Capture the cell that displays the provided text and extract its [x, y] central coordinate. 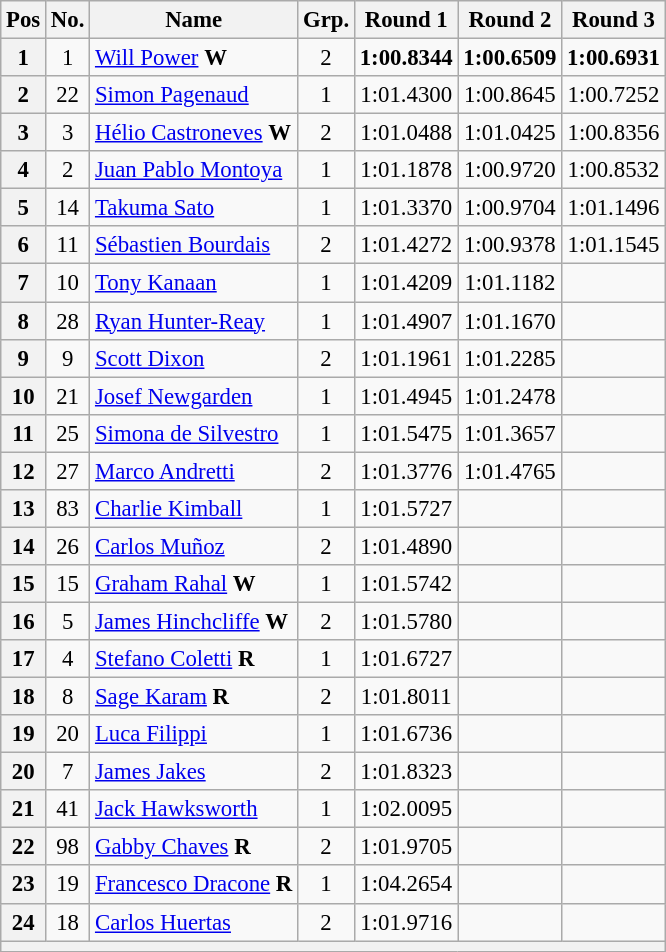
Carlos Huertas [194, 922]
1:01.4209 [406, 283]
Tony Kanaan [194, 283]
Ryan Hunter-Reay [194, 321]
James Hinchcliffe W [194, 621]
1:01.6727 [406, 659]
1:00.9378 [510, 245]
1:01.4945 [406, 396]
1:00.9720 [510, 170]
1:01.4890 [406, 546]
1:00.8645 [510, 95]
Takuma Sato [194, 208]
Simon Pagenaud [194, 95]
1:01.2478 [510, 396]
1:01.1878 [406, 170]
Sébastien Bourdais [194, 245]
1:01.9716 [406, 922]
1:01.3776 [406, 471]
1:01.4272 [406, 245]
Carlos Muñoz [194, 546]
27 [68, 471]
12 [24, 471]
6 [24, 245]
25 [68, 433]
17 [24, 659]
Jack Hawksworth [194, 809]
23 [24, 885]
1:01.3657 [510, 433]
Sage Karam R [194, 697]
1:01.4765 [510, 471]
1:01.5742 [406, 584]
1:00.6509 [510, 58]
James Jakes [194, 772]
1:00.8532 [614, 170]
1:01.4300 [406, 95]
Juan Pablo Montoya [194, 170]
Will Power W [194, 58]
1:01.6736 [406, 734]
28 [68, 321]
83 [68, 509]
Luca Filippi [194, 734]
1:01.2285 [510, 358]
98 [68, 847]
1:04.2654 [406, 885]
Hélio Castroneves W [194, 133]
Francesco Dracone R [194, 885]
Pos [24, 20]
1:01.0488 [406, 133]
Name [194, 20]
24 [24, 922]
16 [24, 621]
1:01.1545 [614, 245]
1:01.1961 [406, 358]
1:01.8323 [406, 772]
1:01.5475 [406, 433]
1:01.5727 [406, 509]
1:02.0095 [406, 809]
Simona de Silvestro [194, 433]
Stefano Coletti R [194, 659]
1:00.8344 [406, 58]
Marco Andretti [194, 471]
Round 1 [406, 20]
Josef Newgarden [194, 396]
Round 2 [510, 20]
Gabby Chaves R [194, 847]
1:01.1670 [510, 321]
1:01.1496 [614, 208]
41 [68, 809]
Scott Dixon [194, 358]
1:00.6931 [614, 58]
1:01.1182 [510, 283]
1:01.9705 [406, 847]
Graham Rahal W [194, 584]
Charlie Kimball [194, 509]
1:01.4907 [406, 321]
1:01.5780 [406, 621]
1:01.3370 [406, 208]
Grp. [326, 20]
Round 3 [614, 20]
No. [68, 20]
1:01.0425 [510, 133]
1:01.8011 [406, 697]
1:00.7252 [614, 95]
13 [24, 509]
1:00.8356 [614, 133]
1:00.9704 [510, 208]
26 [68, 546]
